Detect which cell encompasses the target text, then output its (x, y) center coordinate. 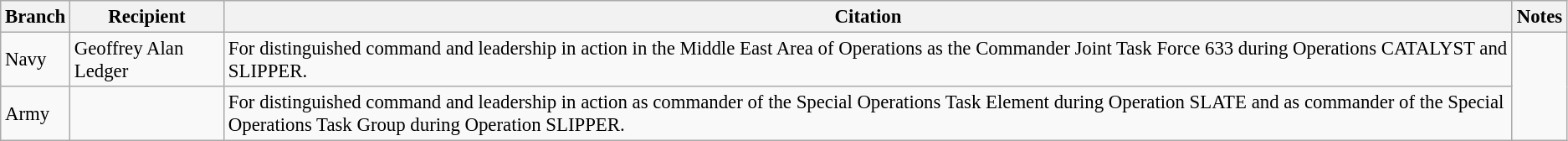
Citation (869, 17)
Notes (1540, 17)
Recipient (147, 17)
Branch (35, 17)
Navy (35, 60)
Army (35, 114)
Geoffrey Alan Ledger (147, 60)
